Return [x, y] of the center of cell containing provided text 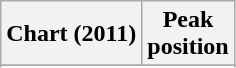
Chart (2011) [72, 34]
Peak position [188, 34]
